Extract the (x, y) coordinate from the center of the cell holding the provided text.  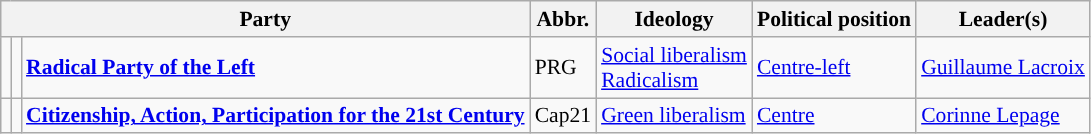
Citizenship, Action, Participation for the 21st Century (276, 116)
Guillaume Lacroix (1003, 68)
Abbr. (563, 19)
Cap21 (563, 116)
Ideology (674, 19)
Political position (834, 19)
PRG (563, 68)
Centre (834, 116)
Radical Party of the Left (276, 68)
Leader(s) (1003, 19)
Corinne Lepage (1003, 116)
Centre-left (834, 68)
Party (266, 19)
Green liberalism (674, 116)
Social liberalismRadicalism (674, 68)
